Determine the [X, Y] coordinate at the center of the cell enclosing the given text.  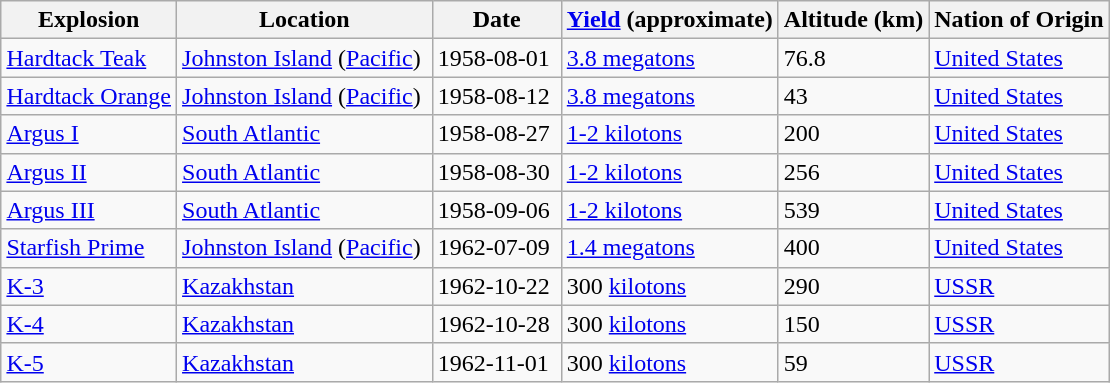
Hardtack Orange [89, 96]
Yield (approximate) [670, 20]
Explosion [89, 20]
K-4 [89, 324]
1962-10-22 [496, 286]
1958-08-27 [496, 134]
1962-10-28 [496, 324]
256 [853, 172]
200 [853, 134]
59 [853, 362]
K-3 [89, 286]
Hardtack Teak [89, 58]
Argus II [89, 172]
1.4 megatons [670, 248]
43 [853, 96]
1958-08-30 [496, 172]
1962-07-09 [496, 248]
K-5 [89, 362]
Argus III [89, 210]
Nation of Origin [1019, 20]
Starfish Prime [89, 248]
1962-11-01 [496, 362]
150 [853, 324]
1958-08-12 [496, 96]
1958-09-06 [496, 210]
Location [305, 20]
Altitude (km) [853, 20]
76.8 [853, 58]
400 [853, 248]
1958-08-01 [496, 58]
539 [853, 210]
Date [496, 20]
Argus I [89, 134]
290 [853, 286]
